Scan for the cell matching the given text and deliver its [X, Y] coordinate at center. 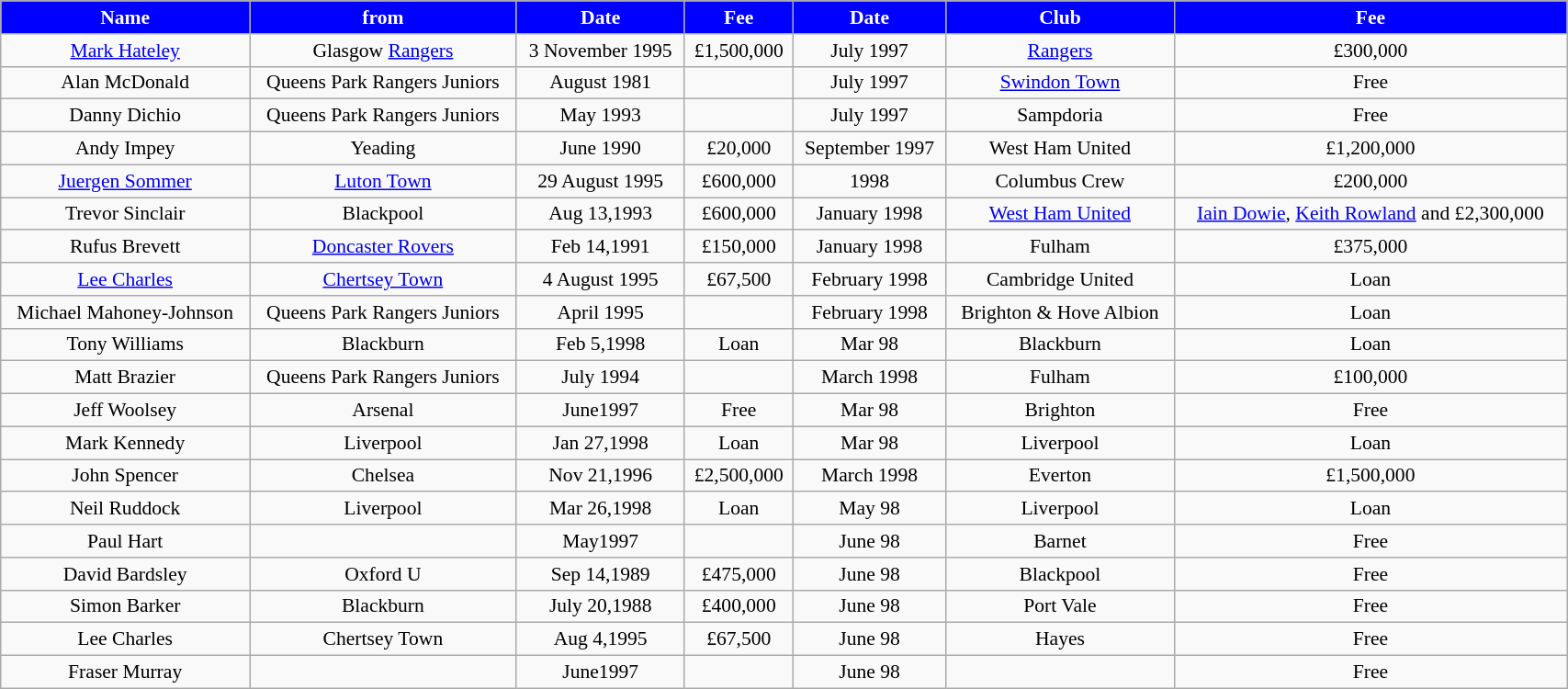
Jan 27,1998 [601, 443]
Neil Ruddock [125, 509]
3 November 1995 [601, 51]
Yeading [384, 149]
September 1997 [869, 149]
Simon Barker [125, 606]
Mark Hateley [125, 51]
May1997 [601, 541]
Michael Mahoney-Johnson [125, 312]
Barnet [1060, 541]
£475,000 [739, 574]
£375,000 [1371, 247]
Everton [1060, 476]
Luton Town [384, 181]
Club [1060, 17]
July 1994 [601, 378]
June 1990 [601, 149]
Glasgow Rangers [384, 51]
Brighton [1060, 411]
August 1981 [601, 83]
Feb 14,1991 [601, 247]
April 1995 [601, 312]
Jeff Woolsey [125, 411]
Matt Brazier [125, 378]
£150,000 [739, 247]
Arsenal [384, 411]
July 20,1988 [601, 606]
4 August 1995 [601, 279]
Doncaster Rovers [384, 247]
1998 [869, 181]
Cambridge United [1060, 279]
Columbus Crew [1060, 181]
Fraser Murray [125, 672]
Aug 4,1995 [601, 639]
Mark Kennedy [125, 443]
John Spencer [125, 476]
Sep 14,1989 [601, 574]
Hayes [1060, 639]
David Bardsley [125, 574]
£400,000 [739, 606]
Chelsea [384, 476]
Aug 13,1993 [601, 214]
Feb 5,1998 [601, 344]
£100,000 [1371, 378]
Nov 21,1996 [601, 476]
£300,000 [1371, 51]
Iain Dowie, Keith Rowland and £2,300,000 [1371, 214]
£1,200,000 [1371, 149]
Tony Williams [125, 344]
Trevor Sinclair [125, 214]
Port Vale [1060, 606]
£200,000 [1371, 181]
Oxford U [384, 574]
£2,500,000 [739, 476]
May 98 [869, 509]
Alan McDonald [125, 83]
Paul Hart [125, 541]
from [384, 17]
May 1993 [601, 116]
Rufus Brevett [125, 247]
£20,000 [739, 149]
Brighton & Hove Albion [1060, 312]
Mar 26,1998 [601, 509]
Andy Impey [125, 149]
Juergen Sommer [125, 181]
Danny Dichio [125, 116]
Sampdoria [1060, 116]
Name [125, 17]
29 August 1995 [601, 181]
Rangers [1060, 51]
Swindon Town [1060, 83]
